Identify which cell holds the provided text, then report its (X, Y) central coordinate. 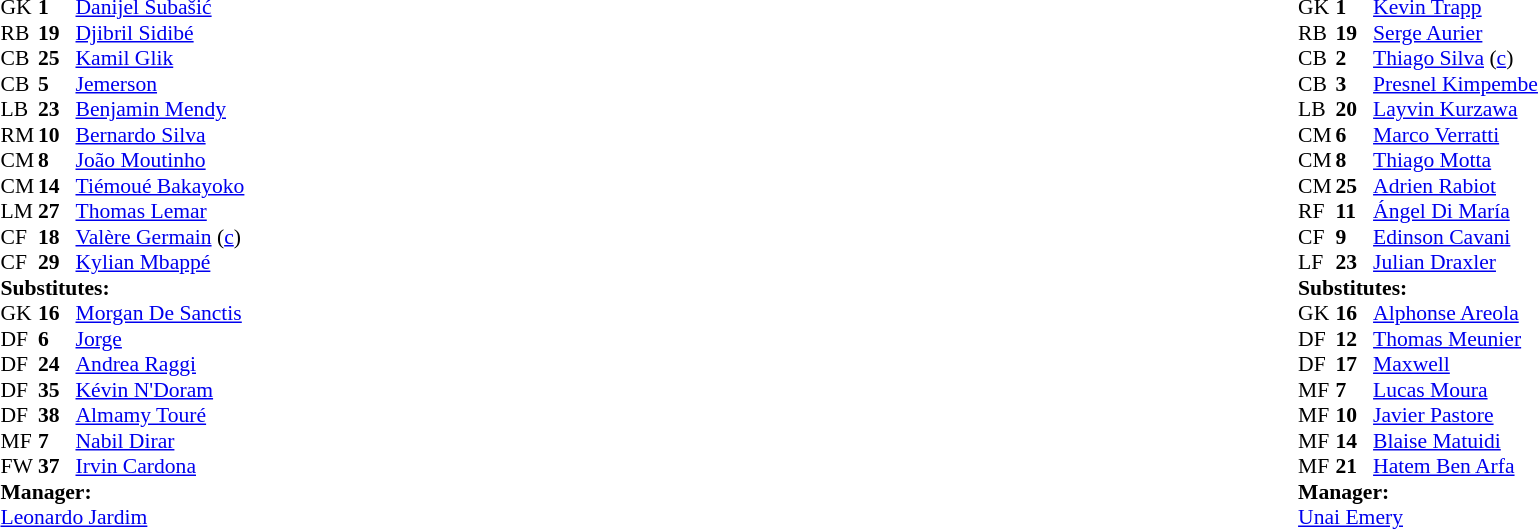
Kylian Mbappé (160, 263)
Alphonse Areola (1456, 313)
RM (19, 135)
Kévin N'Doram (160, 390)
Edinson Cavani (1456, 237)
Layvin Kurzawa (1456, 109)
Djibril Sidibé (160, 33)
Lucas Moura (1456, 390)
Maxwell (1456, 365)
37 (57, 467)
35 (57, 390)
38 (57, 415)
Irvin Cardona (160, 467)
Kamil Glik (160, 59)
27 (57, 211)
João Moutinho (160, 161)
Blaise Matuidi (1456, 441)
Bernardo Silva (160, 135)
FW (19, 467)
Marco Verratti (1456, 135)
Presnel Kimpembe (1456, 84)
Thomas Meunier (1456, 339)
Andrea Raggi (160, 365)
Benjamin Mendy (160, 109)
Thiago Motta (1456, 161)
Thomas Lemar (160, 211)
29 (57, 263)
21 (1355, 467)
24 (57, 365)
Jemerson (160, 84)
Thiago Silva (c) (1456, 59)
Hatem Ben Arfa (1456, 467)
Morgan De Sanctis (160, 313)
Valère Germain (c) (160, 237)
RF (1317, 211)
9 (1355, 237)
11 (1355, 211)
18 (57, 237)
Serge Aurier (1456, 33)
LM (19, 211)
LF (1317, 263)
12 (1355, 339)
20 (1355, 109)
2 (1355, 59)
Julian Draxler (1456, 263)
Nabil Dirar (160, 441)
Jorge (160, 339)
Ángel Di María (1456, 211)
Adrien Rabiot (1456, 186)
Almamy Touré (160, 415)
17 (1355, 365)
5 (57, 84)
3 (1355, 84)
Javier Pastore (1456, 415)
Tiémoué Bakayoko (160, 186)
